Extract the [X, Y] coordinate from the center of the cell holding the provided text.  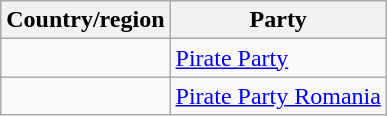
Party [278, 20]
Country/region [86, 20]
Pirate Party Romania [278, 96]
Pirate Party [278, 58]
